Scan for the cell matching the given text and deliver its (x, y) coordinate at center. 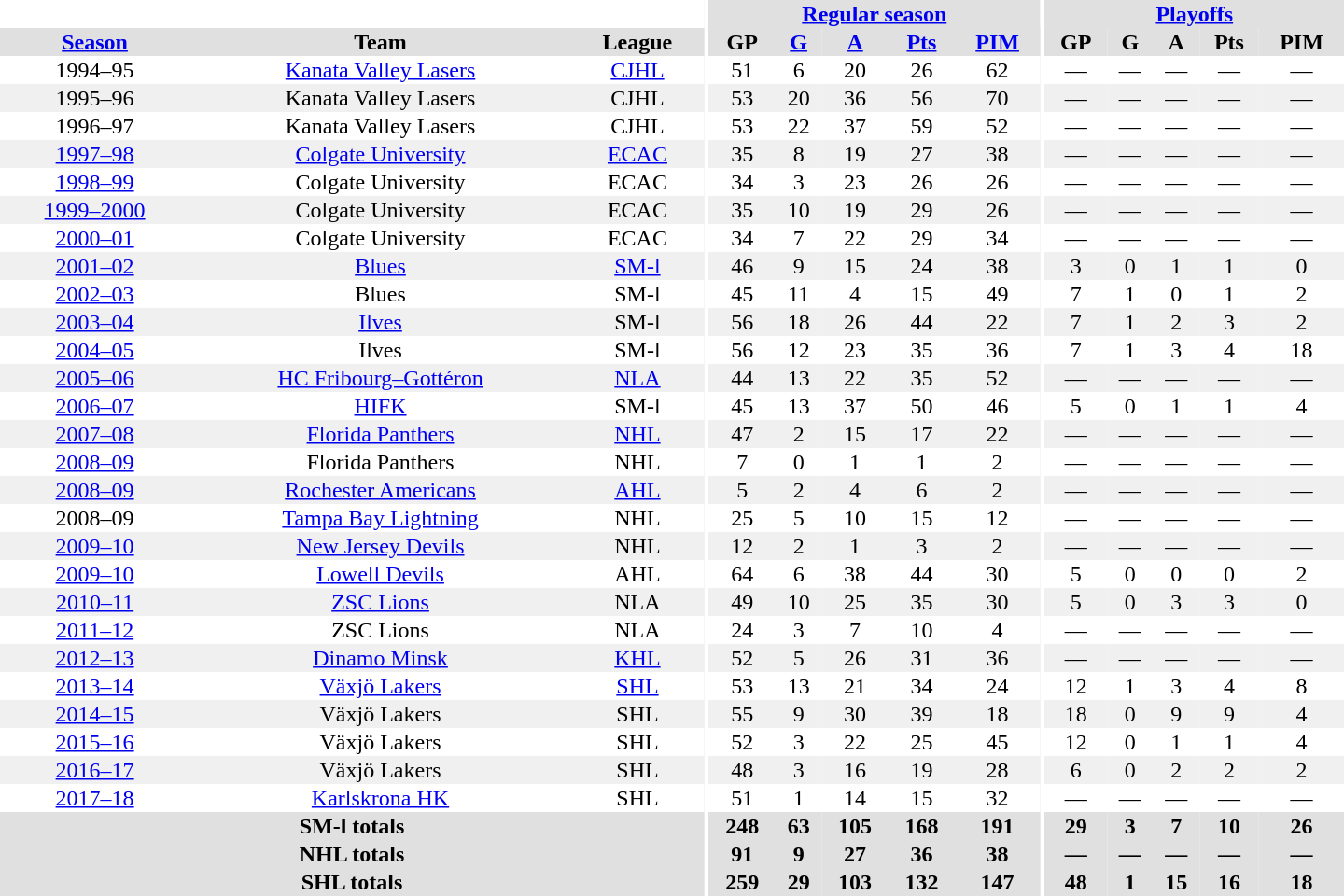
2007–08 (95, 434)
2000–01 (95, 238)
28 (997, 770)
50 (922, 406)
Season (95, 42)
2013–14 (95, 686)
21 (855, 686)
NHL totals (352, 854)
63 (799, 826)
HIFK (381, 406)
2006–07 (95, 406)
1997–98 (95, 154)
91 (743, 854)
64 (743, 574)
2017–18 (95, 798)
11 (799, 294)
2011–12 (95, 630)
2005–06 (95, 378)
New Jersey Devils (381, 546)
HC Fribourg–Gottéron (381, 378)
191 (997, 826)
League (637, 42)
1996–97 (95, 126)
2016–17 (95, 770)
2014–15 (95, 714)
Playoffs (1195, 14)
2004–05 (95, 350)
31 (922, 658)
Lowell Devils (381, 574)
Dinamo Minsk (381, 658)
Rochester Americans (381, 490)
70 (997, 98)
55 (743, 714)
32 (997, 798)
62 (997, 70)
Karlskrona HK (381, 798)
47 (743, 434)
1999–2000 (95, 210)
147 (997, 882)
1994–95 (95, 70)
17 (922, 434)
Team (381, 42)
1998–99 (95, 182)
105 (855, 826)
Tampa Bay Lightning (381, 518)
2012–13 (95, 658)
KHL (637, 658)
14 (855, 798)
2002–03 (95, 294)
2010–11 (95, 602)
SM-l totals (352, 826)
59 (922, 126)
39 (922, 714)
248 (743, 826)
2015–16 (95, 742)
2001–02 (95, 266)
132 (922, 882)
168 (922, 826)
Regular season (875, 14)
SHL totals (352, 882)
259 (743, 882)
2003–04 (95, 322)
103 (855, 882)
1995–96 (95, 98)
